Provide the (X, Y) coordinate of the cell's center where the given text is located.  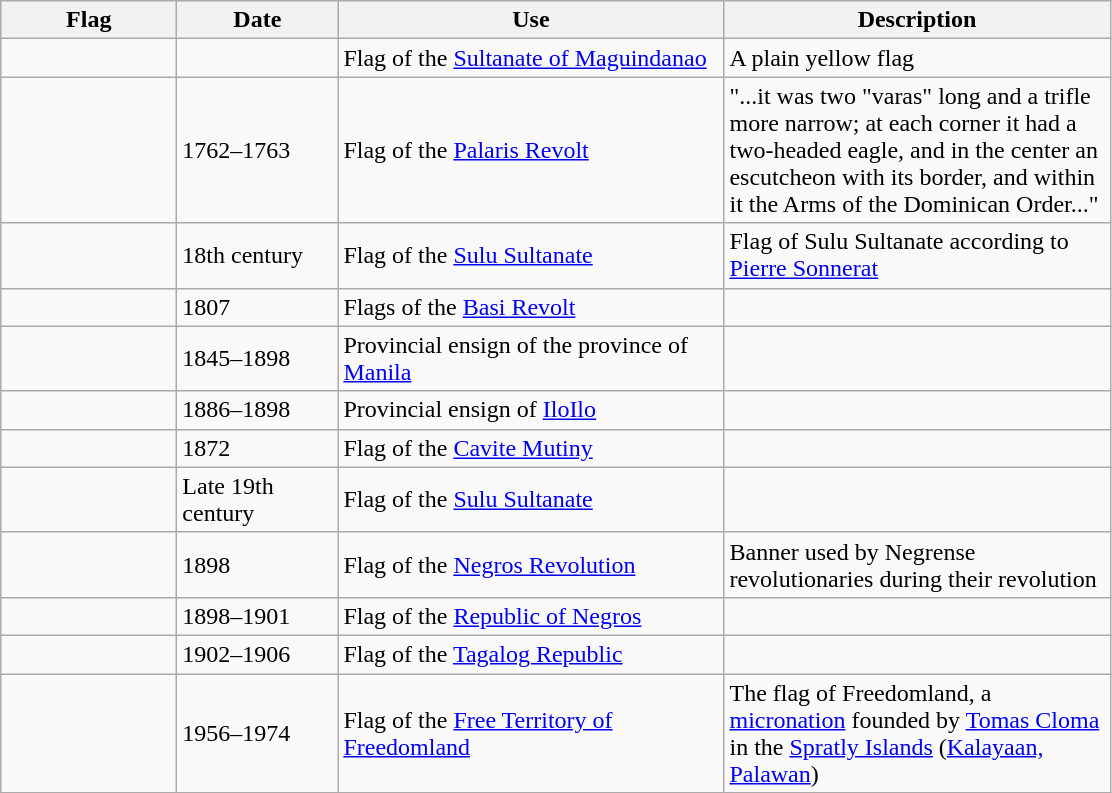
1872 (258, 448)
Flag of the Cavite Mutiny (531, 448)
A plain yellow flag (917, 58)
1845–1898 (258, 358)
Flag of the Negros Revolution (531, 564)
Flag (89, 20)
Use (531, 20)
1886–1898 (258, 410)
Date (258, 20)
1956–1974 (258, 734)
Provincial ensign of the province of Manila (531, 358)
Flag of the Tagalog Republic (531, 654)
The flag of Freedomland, a micronation founded by Tomas Cloma in the Spratly Islands (Kalayaan, Palawan) (917, 734)
Description (917, 20)
Flag of the Palaris Revolt (531, 150)
1807 (258, 307)
1898–1901 (258, 616)
1898 (258, 564)
1902–1906 (258, 654)
Flags of the Basi Revolt (531, 307)
Flag of Sulu Sultanate according to Pierre Sonnerat (917, 256)
Flag of the Sultanate of Maguindanao (531, 58)
Flag of the Republic of Negros (531, 616)
Late 19th century (258, 500)
1762–1763 (258, 150)
Banner used by Negrense revolutionaries during their revolution (917, 564)
Flag of the Free Territory of Freedomland (531, 734)
18th century (258, 256)
Provincial ensign of IloIlo (531, 410)
